Identify which cell holds the provided text, then report its [X, Y] central coordinate. 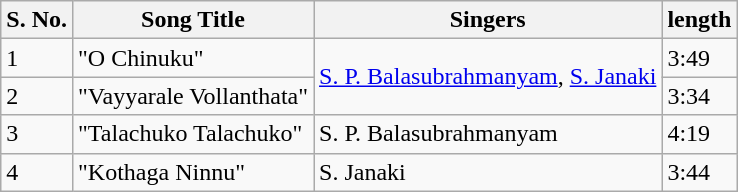
Singers [488, 20]
3 [37, 134]
"Talachuko Talachuko" [192, 134]
3:49 [700, 58]
2 [37, 96]
3:44 [700, 172]
length [700, 20]
"Kothaga Ninnu" [192, 172]
3:34 [700, 96]
4:19 [700, 134]
1 [37, 58]
"Vayyarale Vollanthata" [192, 96]
"O Chinuku" [192, 58]
4 [37, 172]
S. P. Balasubrahmanyam [488, 134]
Song Title [192, 20]
S. Janaki [488, 172]
S. P. Balasubrahmanyam, S. Janaki [488, 77]
S. No. [37, 20]
